Pinpoint the cell where the given text exists, returning its [X, Y] midpoint coordinate. 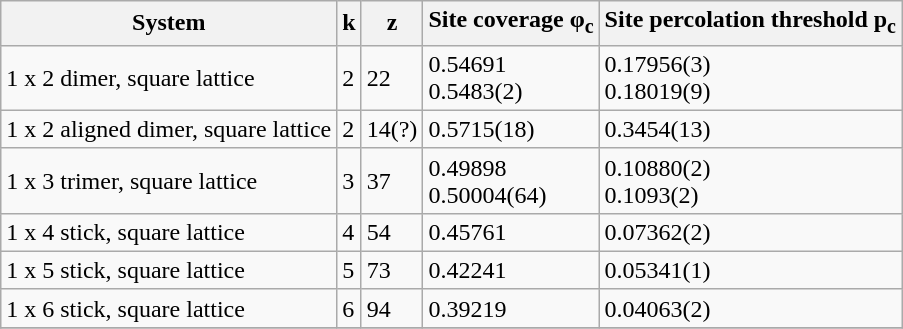
0.45761 [511, 232]
k [349, 23]
6 [349, 308]
0.546910.5483(2) [511, 78]
1 x 6 stick, square lattice [169, 308]
73 [392, 270]
0.498980.50004(64) [511, 180]
System [169, 23]
3 [349, 180]
37 [392, 180]
0.10880(2)0.1093(2) [750, 180]
1 x 2 aligned dimer, square lattice [169, 129]
94 [392, 308]
0.42241 [511, 270]
1 x 2 dimer, square lattice [169, 78]
5 [349, 270]
Site coverage φc [511, 23]
0.3454(13) [750, 129]
4 [349, 232]
0.5715(18) [511, 129]
z [392, 23]
0.39219 [511, 308]
14(?) [392, 129]
1 x 4 stick, square lattice [169, 232]
0.05341(1) [750, 270]
Site percolation threshold pc [750, 23]
0.07362(2) [750, 232]
54 [392, 232]
22 [392, 78]
0.17956(3)0.18019(9) [750, 78]
1 x 5 stick, square lattice [169, 270]
1 x 3 trimer, square lattice [169, 180]
0.04063(2) [750, 308]
